For the text-containing cell, return its midpoint in (x, y) coordinate format. 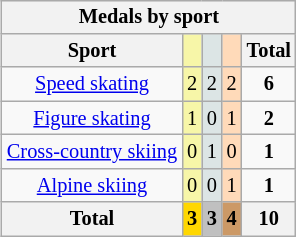
Alpine skiing (92, 185)
4 (232, 219)
Figure skating (92, 118)
Sport (92, 51)
Cross-country skiing (92, 152)
Medals by sport (149, 17)
Speed skating (92, 84)
10 (269, 219)
6 (269, 84)
